Detect which cell encompasses the target text, then output its [x, y] center coordinate. 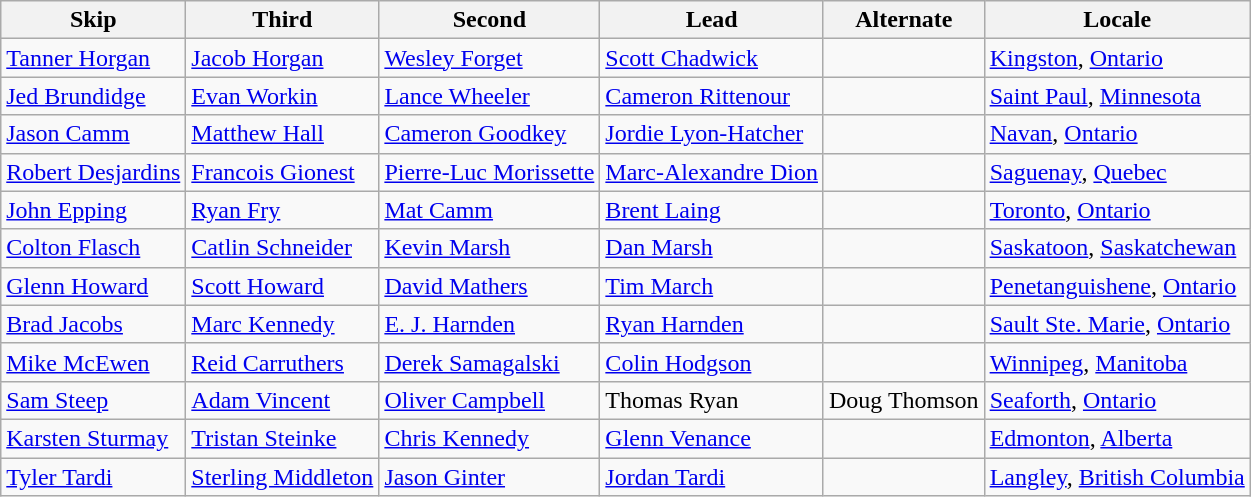
Toronto, Ontario [1117, 210]
Navan, Ontario [1117, 134]
Karsten Sturmay [94, 438]
Pierre-Luc Morissette [490, 172]
Reid Carruthers [282, 362]
Saint Paul, Minnesota [1117, 96]
Edmonton, Alberta [1117, 438]
Skip [94, 20]
Glenn Howard [94, 286]
Evan Workin [282, 96]
Ryan Fry [282, 210]
Thomas Ryan [712, 400]
Francois Gionest [282, 172]
Marc Kennedy [282, 324]
Doug Thomson [904, 400]
Seaforth, Ontario [1117, 400]
Jordan Tardi [712, 477]
Saguenay, Quebec [1117, 172]
Brent Laing [712, 210]
Alternate [904, 20]
Jason Ginter [490, 477]
Scott Chadwick [712, 58]
Marc-Alexandre Dion [712, 172]
Lead [712, 20]
Kevin Marsh [490, 248]
Langley, British Columbia [1117, 477]
David Mathers [490, 286]
Kingston, Ontario [1117, 58]
Robert Desjardins [94, 172]
Cameron Rittenour [712, 96]
Lance Wheeler [490, 96]
Glenn Venance [712, 438]
Colin Hodgson [712, 362]
Jacob Horgan [282, 58]
Sault Ste. Marie, Ontario [1117, 324]
Jed Brundidge [94, 96]
Second [490, 20]
Tim March [712, 286]
Brad Jacobs [94, 324]
Chris Kennedy [490, 438]
Wesley Forget [490, 58]
Tyler Tardi [94, 477]
Penetanguishene, Ontario [1117, 286]
Cameron Goodkey [490, 134]
Sam Steep [94, 400]
Mike McEwen [94, 362]
Adam Vincent [282, 400]
Saskatoon, Saskatchewan [1117, 248]
Tristan Steinke [282, 438]
Colton Flasch [94, 248]
Winnipeg, Manitoba [1117, 362]
Derek Samagalski [490, 362]
Mat Camm [490, 210]
E. J. Harnden [490, 324]
Third [282, 20]
Sterling Middleton [282, 477]
John Epping [94, 210]
Catlin Schneider [282, 248]
Jason Camm [94, 134]
Tanner Horgan [94, 58]
Locale [1117, 20]
Dan Marsh [712, 248]
Matthew Hall [282, 134]
Oliver Campbell [490, 400]
Ryan Harnden [712, 324]
Scott Howard [282, 286]
Jordie Lyon-Hatcher [712, 134]
